Search for the cell housing the specified text and yield its [X, Y] center coordinate. 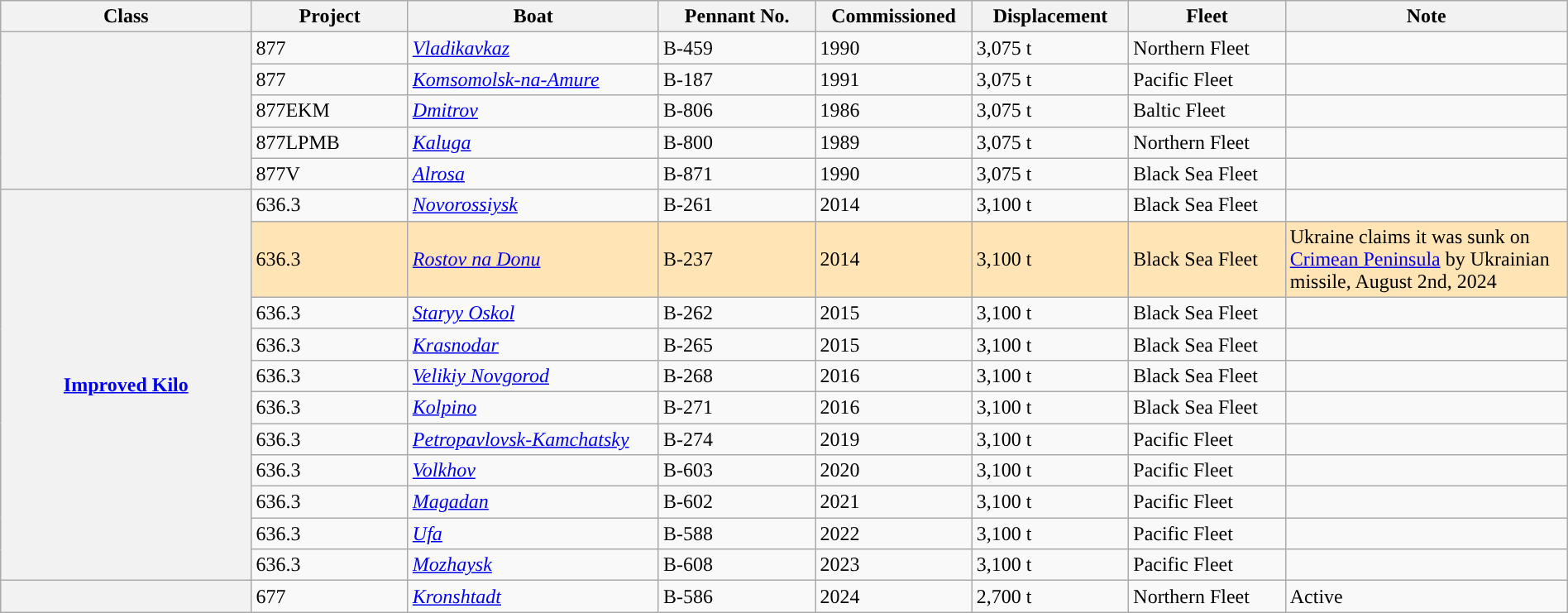
Note [1426, 17]
B-588 [736, 534]
2024 [893, 596]
B-586 [736, 596]
877V [329, 174]
B-274 [736, 439]
877LPMB [329, 142]
Fleet [1207, 17]
2,700 t [1050, 596]
Active [1426, 596]
B-262 [736, 313]
B-271 [736, 407]
B-268 [736, 376]
Improved Kilo [126, 386]
Mozhaysk [533, 565]
Baltic Fleet [1207, 111]
Commissioned [893, 17]
677 [329, 596]
2020 [893, 471]
Staryy Oskol [533, 313]
Dmitrov [533, 111]
Kaluga [533, 142]
Displacement [1050, 17]
B-459 [736, 48]
2023 [893, 565]
B-265 [736, 344]
Ukraine claims it was sunk on Crimean Peninsula by Ukrainian missile, August 2nd, 2024 [1426, 259]
B-603 [736, 471]
Volkhov [533, 471]
B-261 [736, 205]
Class [126, 17]
2021 [893, 502]
2022 [893, 534]
877EKM [329, 111]
Velikiy Novgorod [533, 376]
Ufa [533, 534]
Magadan [533, 502]
B-187 [736, 79]
B-608 [736, 565]
B-806 [736, 111]
Petropavlovsk-Kamchatsky [533, 439]
Vladikavkaz [533, 48]
1989 [893, 142]
Komsomolsk-na-Amure [533, 79]
Novorossiysk [533, 205]
Boat [533, 17]
Kolpino [533, 407]
Pennant No. [736, 17]
Alrosa [533, 174]
1991 [893, 79]
2019 [893, 439]
Rostov na Donu [533, 259]
Kronshtadt [533, 596]
B-800 [736, 142]
B-871 [736, 174]
Project [329, 17]
B-237 [736, 259]
1986 [893, 111]
Krasnodar [533, 344]
B-602 [736, 502]
